Return (x, y) of the center of cell containing provided text 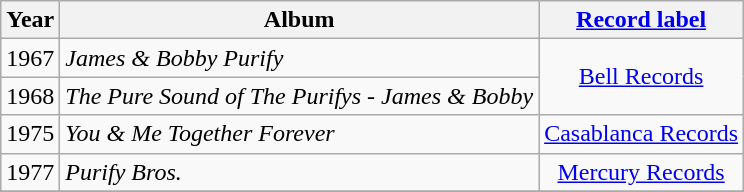
The Pure Sound of The Purifys - James & Bobby (300, 96)
You & Me Together Forever (300, 134)
Album (300, 20)
1975 (30, 134)
1967 (30, 58)
Casablanca Records (642, 134)
1977 (30, 172)
Bell Records (642, 77)
1968 (30, 96)
Purify Bros. (300, 172)
Mercury Records (642, 172)
Year (30, 20)
James & Bobby Purify (300, 58)
Record label (642, 20)
